Provide the [X, Y] coordinate of the cell's center where the given text is located.  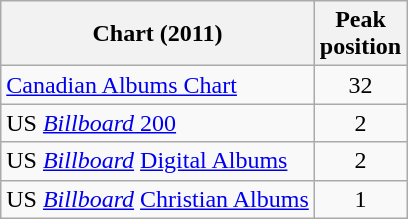
Canadian Albums Chart [158, 85]
1 [360, 199]
US Billboard 200 [158, 123]
Chart (2011) [158, 34]
US Billboard Digital Albums [158, 161]
US Billboard Christian Albums [158, 199]
Peakposition [360, 34]
32 [360, 85]
